Provide the (x, y) coordinate of the cell's center where the given text is located.  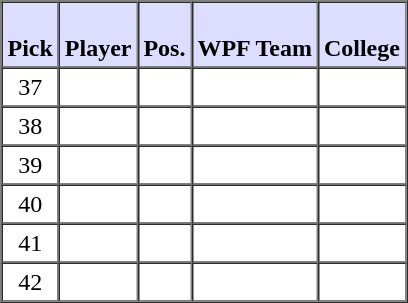
Player (98, 35)
42 (30, 282)
WPF Team (254, 35)
College (362, 35)
41 (30, 244)
Pick (30, 35)
40 (30, 204)
37 (30, 88)
38 (30, 126)
39 (30, 166)
Pos. (164, 35)
